Identify which cell holds the provided text, then report its (x, y) central coordinate. 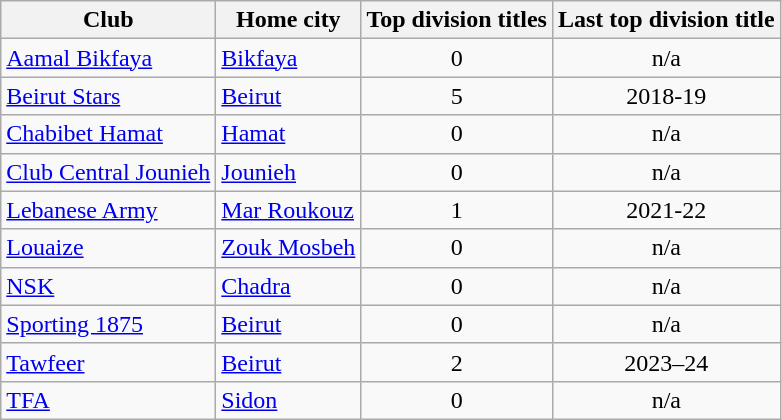
Hamat (288, 134)
Louaize (108, 248)
1 (457, 210)
Mar Roukouz (288, 210)
Aamal Bikfaya (108, 58)
Bikfaya (288, 58)
Home city (288, 20)
Sporting 1875 (108, 324)
Sidon (288, 400)
2023–24 (666, 362)
Tawfeer (108, 362)
TFA (108, 400)
Zouk Mosbeh (288, 248)
2 (457, 362)
2018-19 (666, 96)
Jounieh (288, 172)
2021-22 (666, 210)
Club Central Jounieh (108, 172)
Top division titles (457, 20)
Last top division title (666, 20)
5 (457, 96)
Beirut Stars (108, 96)
Club (108, 20)
Lebanese Army (108, 210)
NSK (108, 286)
Chadra (288, 286)
Chabibet Hamat (108, 134)
